Search for the cell housing the specified text and yield its [x, y] center coordinate. 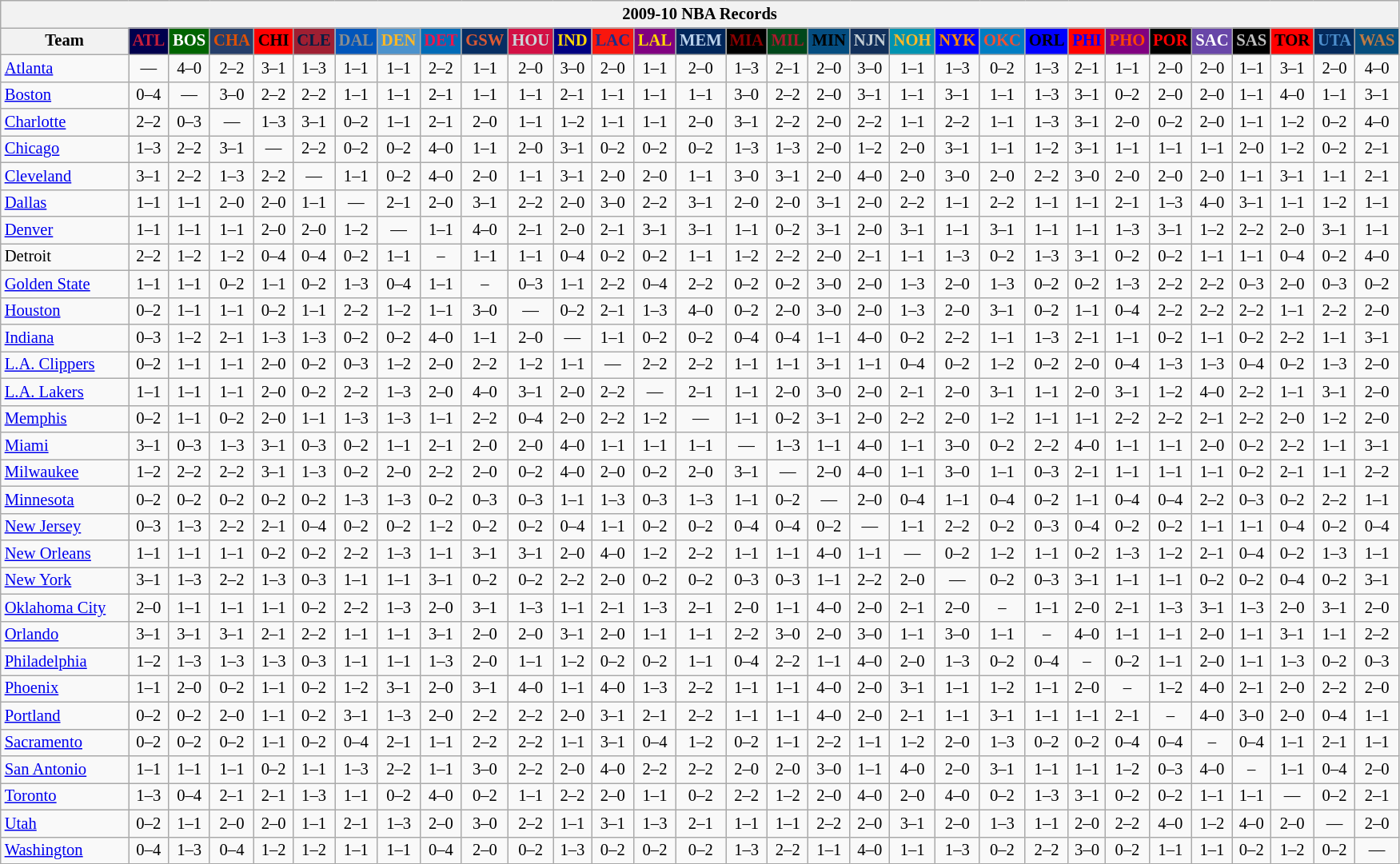
Toronto [65, 796]
WAS [1377, 41]
Miami [65, 445]
Orlando [65, 635]
New York [65, 580]
DET [441, 41]
Memphis [65, 419]
MIN [829, 41]
NJN [870, 41]
UTA [1334, 41]
PHO [1127, 41]
BOS [189, 41]
PHI [1087, 41]
LAL [655, 41]
TOR [1292, 41]
Utah [65, 823]
ORL [1047, 41]
Phoenix [65, 688]
Oklahoma City [65, 607]
Sacramento [65, 743]
Indiana [65, 338]
2009-10 NBA Records [700, 14]
Portland [65, 715]
Minnesota [65, 500]
Team [65, 41]
OKC [1003, 41]
Golden State [65, 284]
Washington [65, 850]
Boston [65, 95]
Philadelphia [65, 661]
Denver [65, 229]
Detroit [65, 257]
MEM [700, 41]
Charlotte [65, 122]
Dallas [65, 203]
Atlanta [65, 68]
SAC [1212, 41]
Cleveland [65, 176]
Houston [65, 311]
MIL [788, 41]
CHA [232, 41]
New Jersey [65, 527]
DAL [357, 41]
CHI [273, 41]
L.A. Clippers [65, 364]
ATL [149, 41]
LAC [612, 41]
L.A. Lakers [65, 392]
HOU [531, 41]
GSW [485, 41]
NYK [957, 41]
MIA [747, 41]
SAS [1251, 41]
IND [572, 41]
POR [1171, 41]
San Antonio [65, 770]
NOH [913, 41]
CLE [313, 41]
Milwaukee [65, 472]
New Orleans [65, 554]
Chicago [65, 149]
DEN [398, 41]
